Output the [X, Y] coordinate of the center of the cell containing the given text.  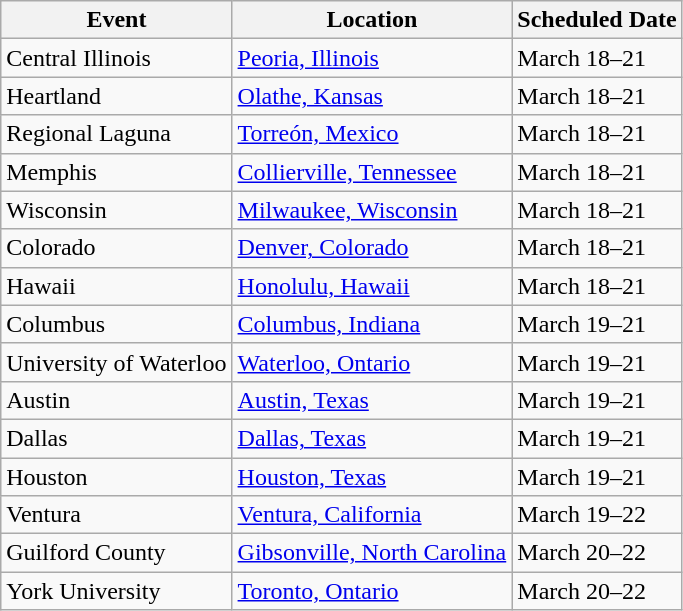
March 19–22 [597, 515]
Guilford County [116, 553]
Dallas, Texas [372, 438]
Waterloo, Ontario [372, 362]
Gibsonville, North Carolina [372, 553]
Austin [116, 400]
Denver, Colorado [372, 248]
Scheduled Date [597, 20]
Houston [116, 477]
Peoria, Illinois [372, 58]
Toronto, Ontario [372, 591]
Central Illinois [116, 58]
Ventura [116, 515]
Hawaii [116, 286]
Houston, Texas [372, 477]
Event [116, 20]
Colorado [116, 248]
Austin, Texas [372, 400]
University of Waterloo [116, 362]
Torreón, Mexico [372, 134]
Memphis [116, 172]
Olathe, Kansas [372, 96]
Collierville, Tennessee [372, 172]
Ventura, California [372, 515]
Heartland [116, 96]
Dallas [116, 438]
Milwaukee, Wisconsin [372, 210]
Columbus, Indiana [372, 324]
Honolulu, Hawaii [372, 286]
Columbus [116, 324]
Location [372, 20]
York University [116, 591]
Wisconsin [116, 210]
Regional Laguna [116, 134]
